Capture the cell that displays the provided text and extract its [X, Y] central coordinate. 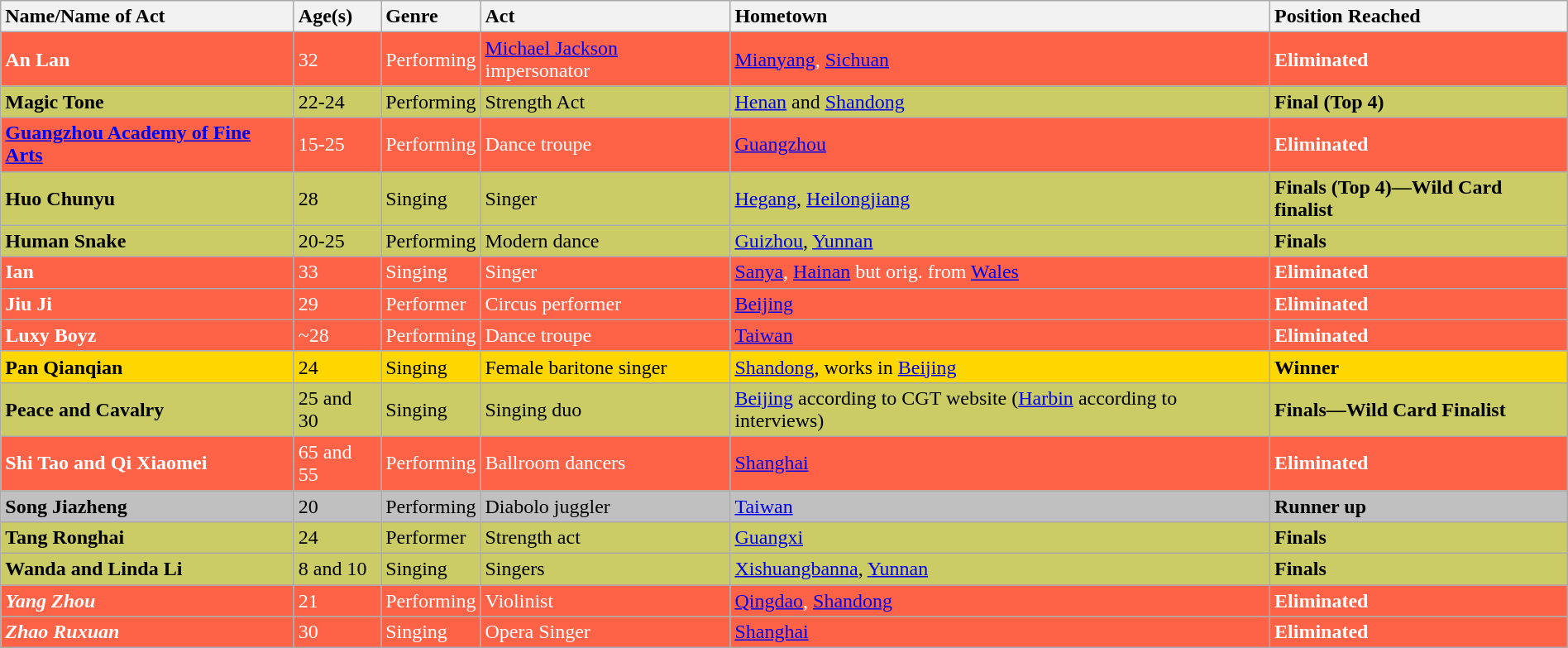
~28 [337, 335]
Xishuangbanna, Yunnan [1001, 569]
32 [337, 60]
Guangzhou Academy of Fine Arts [147, 144]
Michael Jackson impersonator [605, 60]
Strength act [605, 538]
Jiu Ji [147, 304]
Strength Act [605, 102]
Guizhou, Yunnan [1001, 241]
Female baritone singer [605, 367]
Singing duo [605, 409]
An Lan [147, 60]
Genre [431, 17]
33 [337, 272]
Wanda and Linda Li [147, 569]
Mianyang, Sichuan [1001, 60]
Yang Zhou [147, 601]
Peace and Cavalry [147, 409]
Hometown [1001, 17]
65 and 55 [337, 463]
22-24 [337, 102]
Song Jiazheng [147, 506]
Finals (Top 4)—Wild Card finalist [1419, 199]
Tang Ronghai [147, 538]
Runner up [1419, 506]
Human Snake [147, 241]
Huo Chunyu [147, 199]
Age(s) [337, 17]
28 [337, 199]
Shandong, works in Beijing [1001, 367]
Circus performer [605, 304]
Position Reached [1419, 17]
Hegang, Heilongjiang [1001, 199]
8 and 10 [337, 569]
Diabolo juggler [605, 506]
20 [337, 506]
Zhao Ruxuan [147, 632]
Beijing [1001, 304]
Beijing according to CGT website (Harbin according to interviews) [1001, 409]
Luxy Boyz [147, 335]
Winner [1419, 367]
Name/Name of Act [147, 17]
Qingdao, Shandong [1001, 601]
Pan Qianqian [147, 367]
Shi Tao and Qi Xiaomei [147, 463]
Ian [147, 272]
Act [605, 17]
Magic Tone [147, 102]
Opera Singer [605, 632]
21 [337, 601]
Finals—Wild Card Finalist [1419, 409]
Modern dance [605, 241]
Ballroom dancers [605, 463]
30 [337, 632]
Guangzhou [1001, 144]
15-25 [337, 144]
Singers [605, 569]
25 and 30 [337, 409]
Sanya, Hainan but orig. from Wales [1001, 272]
20-25 [337, 241]
Henan and Shandong [1001, 102]
29 [337, 304]
Violinist [605, 601]
Final (Top 4) [1419, 102]
Guangxi [1001, 538]
